Return the [X, Y] coordinate for the center point of the cell that contains the specified text.  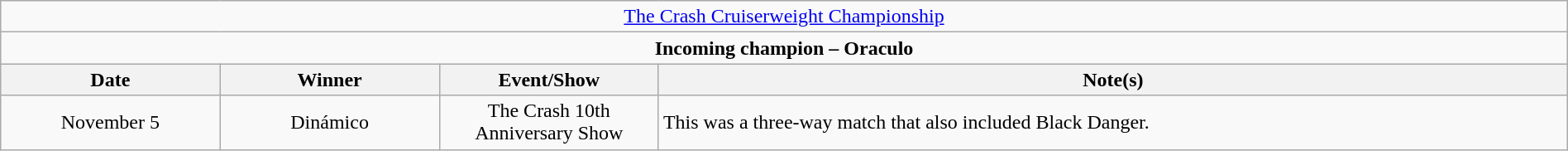
November 5 [111, 123]
Event/Show [549, 80]
This was a three-way match that also included Black Danger. [1113, 123]
Dinámico [329, 123]
Note(s) [1113, 80]
The Crash Cruiserweight Championship [784, 17]
The Crash 10th Anniversary Show [549, 123]
Date [111, 80]
Incoming champion – Oraculo [784, 48]
Winner [329, 80]
